Return (X, Y) of the center of cell containing provided text 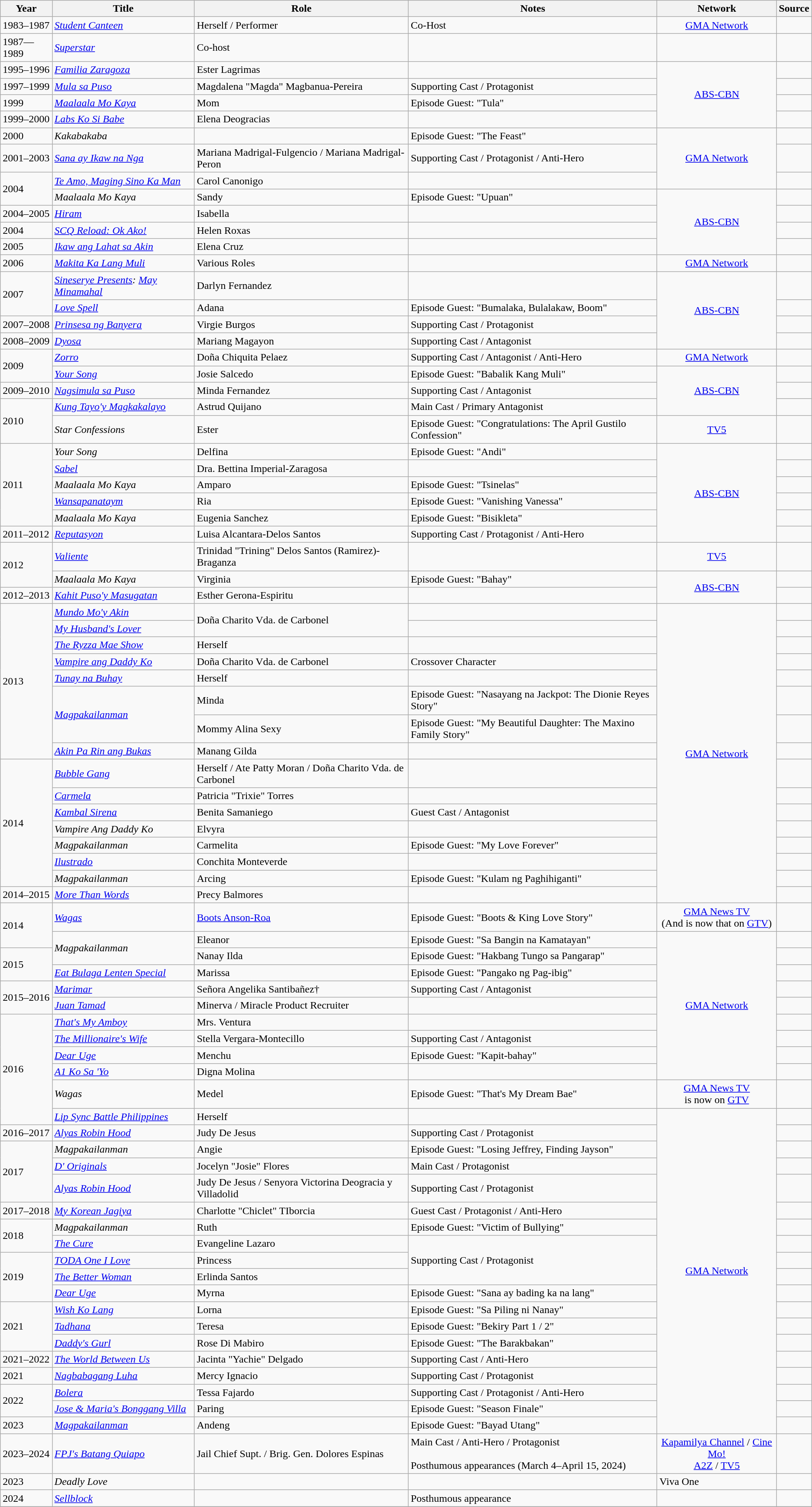
Arcing (301, 878)
2017 (26, 1172)
The Cure (123, 1244)
Episode Guest: "Bisikleta" (533, 518)
Valiente (123, 557)
Manang Gilda (301, 751)
Elvyra (301, 829)
1995–1996 (26, 70)
Señora Angelika Santibañez† (301, 989)
Precy Balmores (301, 895)
Posthumous appearance (533, 1498)
TODA One I Love (123, 1260)
That's My Amboy (123, 1022)
Sandy (301, 197)
2008–2009 (26, 341)
Episode Guest: "Sana ay bading ka na lang" (533, 1293)
Virgie Burgos (301, 324)
Angie (301, 1150)
Erlinda Santos (301, 1277)
1983–1987 (26, 25)
Episode Guest: "Losing Jeffrey, Finding Jayson" (533, 1150)
Doña Chiquita Pelaez (301, 357)
2000 (26, 136)
Marissa (301, 973)
2004–2005 (26, 213)
Title (123, 9)
Bubble Gang (123, 773)
Tunay na Buhay (123, 678)
Mariana Madrigal-Fulgencio / Mariana Madrigal-Peron (301, 158)
2009 (26, 366)
Minda (301, 700)
Minerva / Miracle Product Recruiter (301, 1006)
The World Between Us (123, 1359)
Sabel (123, 468)
Andeng (301, 1425)
Co-Host (533, 25)
Ester (301, 429)
2011–2012 (26, 534)
Mrs. Ventura (301, 1022)
Viva One (717, 1482)
Te Amo, Maging Sino Ka Man (123, 180)
1997–1999 (26, 86)
Student Canteen (123, 25)
Episode Guest: "Bumalaka, Bulalakaw, Boom" (533, 308)
Adana (301, 308)
Episode Guest: "Nasayang na Jackpot: The Dionie Reyes Story" (533, 700)
Virginia (301, 579)
2016 (26, 1069)
Episode Guest: "Sa Piling ni Nanay" (533, 1310)
Luisa Alcantara-Delos Santos (301, 534)
Sana ay Ikaw na Nga (123, 158)
2006 (26, 263)
Episode Guest: "Bekiry Part 1 / 2" (533, 1326)
Helen Roxas (301, 230)
Eat Bulaga Lenten Special (123, 973)
Princess (301, 1260)
Menchu (301, 1055)
Role (301, 9)
Juan Tamad (123, 1006)
Judy De Jesus (301, 1133)
Bolera (123, 1392)
SCQ Reload: Ok Ako! (123, 230)
Familia Zaragoza (123, 70)
Lip Sync Battle Philippines (123, 1116)
Zorro (123, 357)
2012–2013 (26, 596)
Kakabakaba (123, 136)
Network (717, 9)
Charlotte "Chiclet" TIborcia (301, 1211)
Ikaw ang Lahat sa Akin (123, 247)
Josie Salcedo (301, 374)
Mommy Alina Sexy (301, 729)
Astrud Quijano (301, 407)
A1 Ko Sa 'Yo (123, 1071)
Episode Guest: "Season Finale" (533, 1409)
2007 (26, 294)
Reputasyon (123, 534)
Magdalena "Magda" Magbanua-Pereira (301, 86)
Episode Guest: "Bayad Utang" (533, 1425)
Episode Guest: "Andi" (533, 452)
2018 (26, 1235)
GMA News TV is now on GTV (717, 1094)
2021–2022 (26, 1359)
2014–2015 (26, 895)
Ruth (301, 1227)
Episode Guest: "Pangako ng Pag-ibig" (533, 973)
Nanay Ilda (301, 956)
Elena Cruz (301, 247)
Lorna (301, 1310)
Herself / Performer (301, 25)
Source (794, 9)
Paring (301, 1409)
2024 (26, 1498)
Stella Vergara-Montecillo (301, 1039)
Sineserye Presents: May Minamahal (123, 285)
Carol Canonigo (301, 180)
Episode Guest: "Bahay" (533, 579)
2010 (26, 421)
1999 (26, 103)
Carmelita (301, 845)
Crossover Character (533, 662)
Mula sa Puso (123, 86)
2005 (26, 247)
Vampire Ang Daddy Ko (123, 829)
Kung Tayo'y Magkakalayo (123, 407)
Episode Guest: "Sa Bangin na Kamatayan" (533, 940)
Kahit Puso'y Masugatan (123, 596)
D' Originals (123, 1166)
More Than Words (123, 895)
Mercy Ignacio (301, 1376)
Episode Guest: "Kulam ng Paghihiganti" (533, 878)
1987—1989 (26, 48)
Main Cast / Protagonist (533, 1166)
Amparo (301, 485)
Deadly Love (123, 1482)
The Better Woman (123, 1277)
Main Cast / Anti-Hero / Protagonist Posthumous appearances (March 4–April 15, 2024) (533, 1454)
Co-host (301, 48)
Episode Guest: "Hakbang Tungo sa Pangarap" (533, 956)
Benita Samaniego (301, 812)
2013 (26, 681)
Judy De Jesus / Senyora Victorina Deogracia y Villadolid (301, 1189)
Digna Molina (301, 1071)
Minda Fernandez (301, 390)
Ria (301, 501)
Eleanor (301, 940)
Nagbabagang Luha (123, 1376)
My Husband's Lover (123, 629)
1999–2000 (26, 119)
Episode Guest: "Congratulations: The April Gustilo Confession" (533, 429)
Labs Ko Si Babe (123, 119)
Ilustrado (123, 862)
2007–2008 (26, 324)
Episode Guest: "The Feast" (533, 136)
2019 (26, 1277)
Jacinta "Yachie" Delgado (301, 1359)
2015 (26, 964)
Tadhana (123, 1326)
Boots Anson-Roa (301, 917)
Tessa Fajardo (301, 1392)
Main Cast / Primary Antagonist (533, 407)
Mom (301, 103)
Hiram (123, 213)
Wansapanataym (123, 501)
Episode Guest: "Kapit-bahay" (533, 1055)
2017–2018 (26, 1211)
Episode Guest: "Tula" (533, 103)
Makita Ka Lang Muli (123, 263)
2022 (26, 1400)
Sellblock (123, 1498)
Daddy's Gurl (123, 1343)
Guest Cast / Antagonist (533, 812)
The Millionaire's Wife (123, 1039)
My Korean Jagiya (123, 1211)
Wish Ko Lang (123, 1310)
2015–2016 (26, 997)
Mundo Mo'y Akin (123, 612)
Herself / Ate Patty Moran / Doña Charito Vda. de Carbonel (301, 773)
Eugenia Sanchez (301, 518)
Supporting Cast / Antagonist / Anti-Hero (533, 357)
Episode Guest: "Boots & King Love Story" (533, 917)
Notes (533, 9)
2012 (26, 565)
Dyosa (123, 341)
Jail Chief Supt. / Brig. Gen. Dolores Espinas (301, 1454)
Star Confessions (123, 429)
Episode Guest: "Vanishing Vanessa" (533, 501)
2001–2003 (26, 158)
Episode Guest: "My Love Forever" (533, 845)
Supporting Cast / Anti-Hero (533, 1359)
Guest Cast / Protagonist / Anti-Hero (533, 1211)
Darlyn Fernandez (301, 285)
Elena Deogracias (301, 119)
Ester Lagrimas (301, 70)
Various Roles (301, 263)
Year (26, 9)
Episode Guest: "Babalik Kang Muli" (533, 374)
Episode Guest: "My Beautiful Daughter: The Maxino Family Story" (533, 729)
Carmela (123, 796)
Kambal Sirena (123, 812)
2016–2017 (26, 1133)
Dra. Bettina Imperial-Zaragosa (301, 468)
Episode Guest: "Victim of Bullying" (533, 1227)
Trinidad "Trining" Delos Santos (Ramirez)-Braganza (301, 557)
Episode Guest: "Upuan" (533, 197)
Superstar (123, 48)
Vampire ang Daddy Ko (123, 662)
Love Spell (123, 308)
2023–2024 (26, 1454)
Evangeline Lazaro (301, 1244)
Episode Guest: "Tsinelas" (533, 485)
Episode Guest: "That's My Dream Bae" (533, 1094)
Medel (301, 1094)
Jose & Maria's Bonggang Villa (123, 1409)
Patricia "Trixie" Torres (301, 796)
Kapamilya Channel / Cine Mo! A2Z / TV5 (717, 1454)
Marimar (123, 989)
GMA News TV (And is now that on GTV) (717, 917)
Isabella (301, 213)
Mariang Magayon (301, 341)
Rose Di Mabiro (301, 1343)
2009–2010 (26, 390)
Esther Gerona-Espiritu (301, 596)
Akin Pa Rin ang Bukas (123, 751)
FPJ's Batang Quiapo (123, 1454)
Teresa (301, 1326)
Episode Guest: "The Barakbakan" (533, 1343)
Myrna (301, 1293)
Delfina (301, 452)
The Ryzza Mae Show (123, 645)
2011 (26, 485)
Jocelyn "Josie" Flores (301, 1166)
Conchita Monteverde (301, 862)
Prinsesa ng Banyera (123, 324)
Nagsimula sa Puso (123, 390)
